Extract the (x, y) coordinate from the center of the cell holding the provided text.  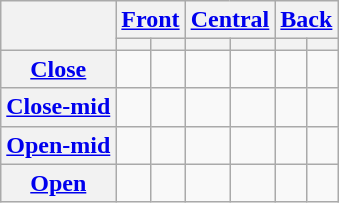
Central (230, 20)
Front (150, 20)
Open-mid (58, 145)
Close (58, 69)
Open (58, 183)
Close-mid (58, 107)
Back (306, 20)
